Extract the [x, y] coordinate from the center of the cell holding the provided text.  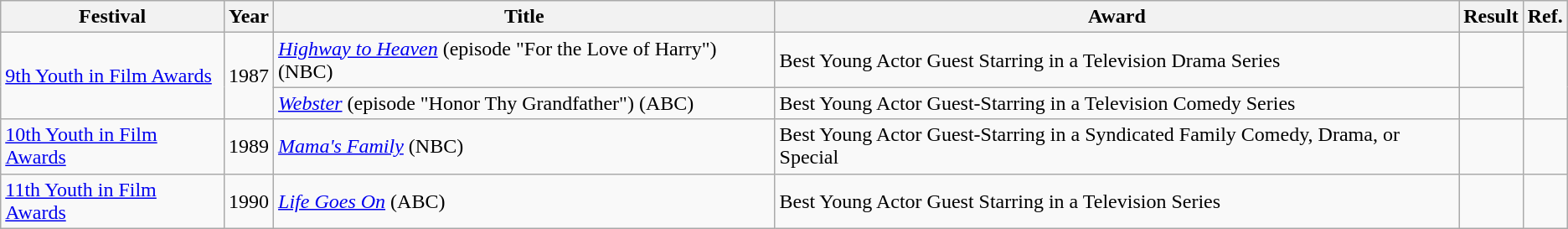
Mama's Family (NBC) [524, 146]
Best Young Actor Guest Starring in a Television Drama Series [1117, 60]
Webster (episode "Honor Thy Grandfather") (ABC) [524, 103]
9th Youth in Film Awards [112, 75]
11th Youth in Film Awards [112, 201]
Festival [112, 17]
Highway to Heaven (episode "For the Love of Harry") (NBC) [524, 60]
Year [248, 17]
1987 [248, 75]
10th Youth in Film Awards [112, 146]
Result [1491, 17]
Ref. [1545, 17]
1989 [248, 146]
1990 [248, 201]
Best Young Actor Guest-Starring in a Television Comedy Series [1117, 103]
Title [524, 17]
Best Young Actor Guest-Starring in a Syndicated Family Comedy, Drama, or Special [1117, 146]
Life Goes On (ABC) [524, 201]
Best Young Actor Guest Starring in a Television Series [1117, 201]
Award [1117, 17]
